Find where the given text appears and provide that cell's center as [X, Y] coordinate. 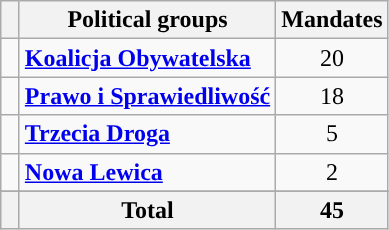
20 [332, 58]
Nowa Lewica [147, 172]
Trzecia Droga [147, 134]
Koalicja Obywatelska [147, 58]
5 [332, 134]
2 [332, 172]
Total [147, 210]
Political groups [147, 20]
Mandates [332, 20]
Prawo i Sprawiedliwość [147, 96]
18 [332, 96]
45 [332, 210]
